Extract the [x, y] coordinate from the center of the cell holding the provided text.  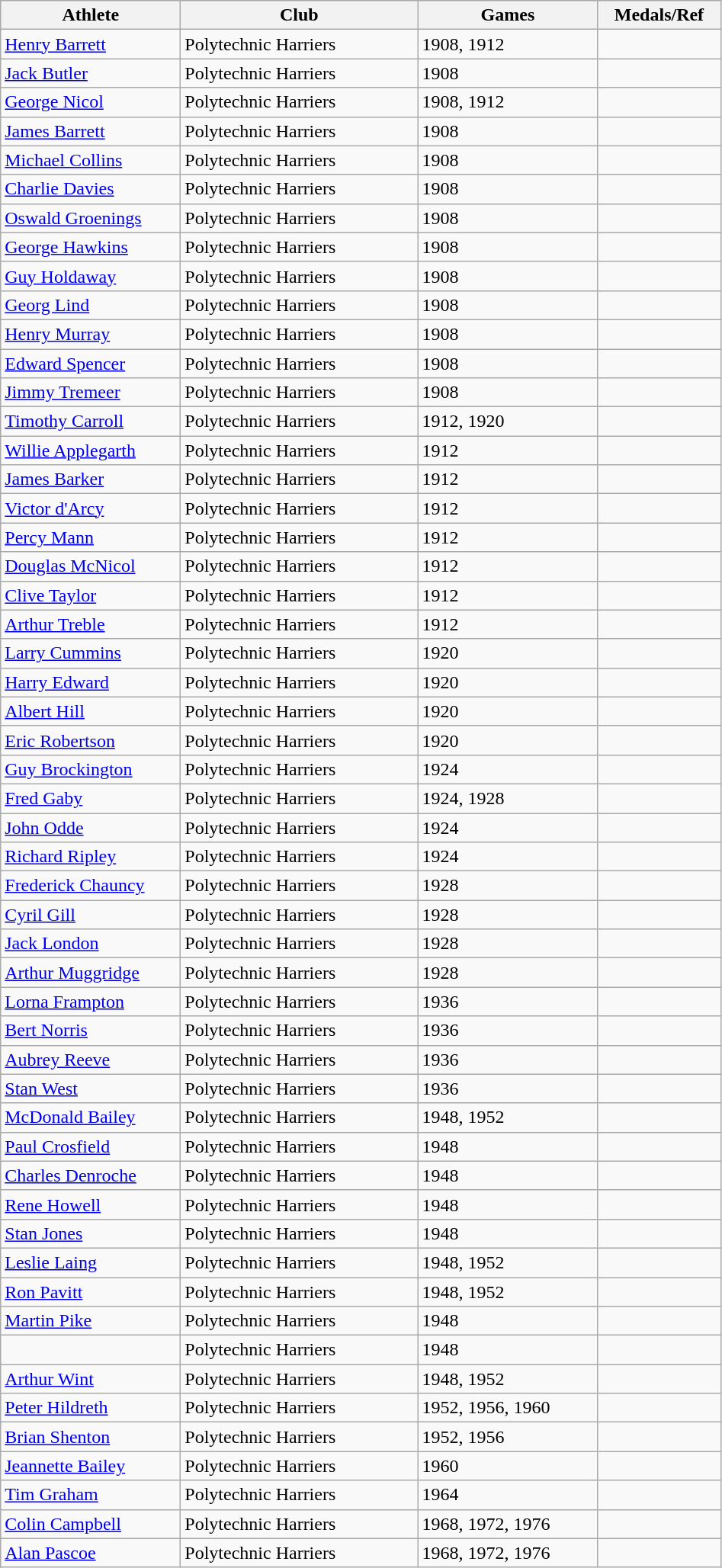
Henry Barrett [91, 44]
Arthur Muggridge [91, 973]
Colin Campbell [91, 1524]
Club [299, 15]
Larry Cummins [91, 653]
George Hawkins [91, 247]
1952, 1956 [508, 1437]
Harry Edward [91, 682]
1912, 1920 [508, 422]
Ron Pavitt [91, 1292]
Edward Spencer [91, 364]
Martin Pike [91, 1321]
Alan Pascoe [91, 1553]
Athlete [91, 15]
Timothy Carroll [91, 422]
Games [508, 15]
1960 [508, 1466]
Jack London [91, 944]
1924, 1928 [508, 798]
McDonald Bailey [91, 1117]
Albert Hill [91, 711]
Michael Collins [91, 160]
Lorna Frampton [91, 1002]
Cyril Gill [91, 915]
James Barker [91, 479]
Fred Gaby [91, 798]
Victor d'Arcy [91, 508]
Stan Jones [91, 1233]
Stan West [91, 1089]
James Barrett [91, 131]
Guy Brockington [91, 769]
Georg Lind [91, 305]
Bert Norris [91, 1031]
Jeannette Bailey [91, 1466]
Tim Graham [91, 1495]
Peter Hildreth [91, 1408]
Medals/Ref [659, 15]
1964 [508, 1495]
Percy Mann [91, 537]
John Odde [91, 827]
Richard Ripley [91, 857]
Clive Taylor [91, 595]
Guy Holdaway [91, 276]
Charles Denroche [91, 1175]
Willie Applegarth [91, 451]
Rene Howell [91, 1204]
Henry Murray [91, 334]
Leslie Laing [91, 1262]
Arthur Wint [91, 1379]
Aubrey Reeve [91, 1060]
Brian Shenton [91, 1437]
Frederick Chauncy [91, 886]
Oswald Groenings [91, 218]
Charlie Davies [91, 189]
1952, 1956, 1960 [508, 1408]
Jimmy Tremeer [91, 393]
Jack Butler [91, 73]
George Nicol [91, 102]
Paul Crosfield [91, 1146]
Arthur Treble [91, 624]
Eric Robertson [91, 740]
Douglas McNicol [91, 566]
